For the text-containing cell, return its midpoint in (X, Y) coordinate format. 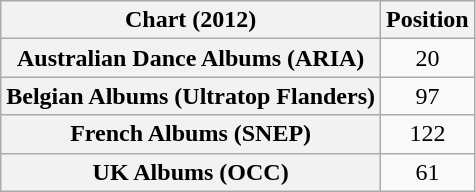
French Albums (SNEP) (191, 134)
20 (428, 58)
Belgian Albums (Ultratop Flanders) (191, 96)
Position (428, 20)
122 (428, 134)
Chart (2012) (191, 20)
61 (428, 172)
UK Albums (OCC) (191, 172)
Australian Dance Albums (ARIA) (191, 58)
97 (428, 96)
